Find where the given text appears and provide that cell's center as [X, Y] coordinate. 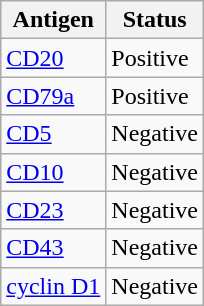
cyclin D1 [54, 286]
Antigen [54, 20]
CD5 [54, 134]
CD10 [54, 172]
CD20 [54, 58]
CD79a [54, 96]
CD43 [54, 248]
CD23 [54, 210]
Status [155, 20]
